Scan for the cell matching the given text and deliver its [X, Y] coordinate at center. 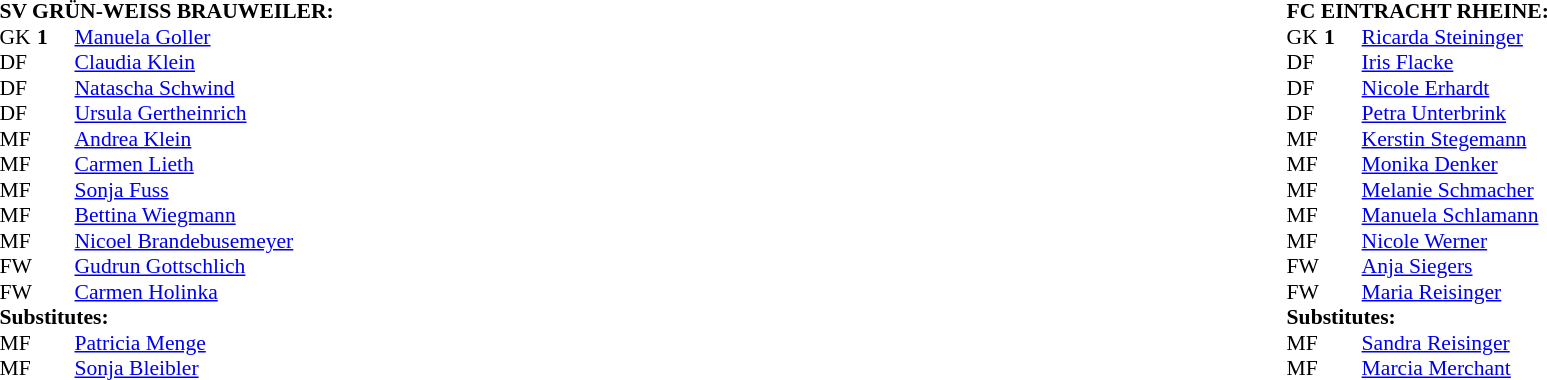
Patricia Menge [204, 343]
Bettina Wiegmann [204, 215]
Nicoel Brandebusemeyer [204, 241]
Gudrun Gottschlich [204, 267]
Substitutes: [167, 317]
Andrea Klein [204, 139]
Natascha Schwind [204, 88]
Sonja Fuss [204, 190]
Manuela Goller [204, 37]
Ursula Gertheinrich [204, 113]
Claudia Klein [204, 63]
Carmen Lieth [204, 165]
Carmen Holinka [204, 292]
